For the text-containing cell, return its midpoint in (x, y) coordinate format. 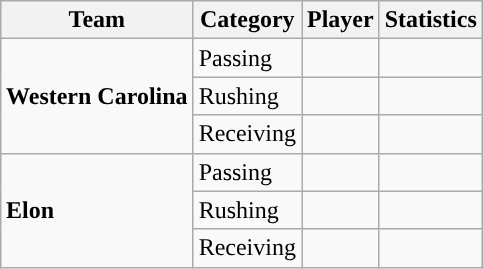
Team (98, 20)
Elon (98, 210)
Category (247, 20)
Player (341, 20)
Statistics (430, 20)
Western Carolina (98, 96)
